Identify which cell holds the provided text, then report its (x, y) central coordinate. 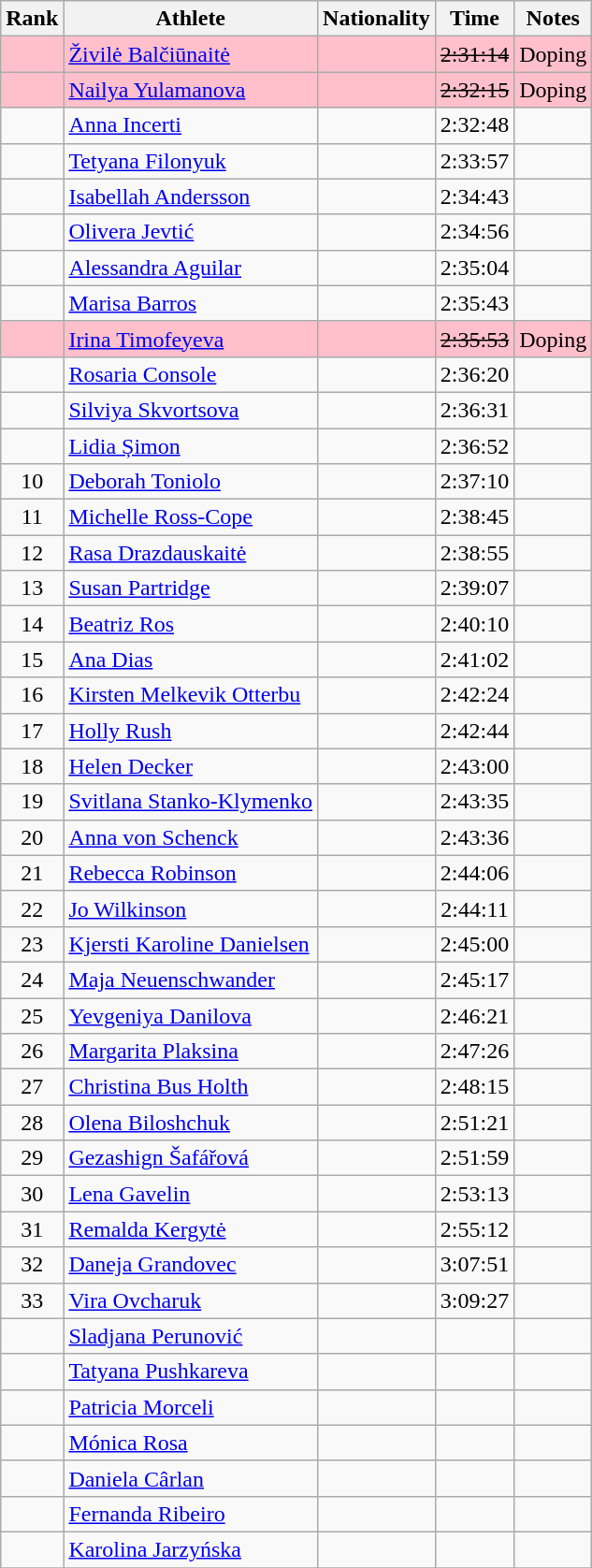
Rank (32, 19)
Silviya Skvortsova (191, 410)
Marisa Barros (191, 303)
2:43:36 (474, 837)
Beatriz Ros (191, 624)
Athlete (191, 19)
27 (32, 1087)
Alessandra Aguilar (191, 268)
30 (32, 1194)
10 (32, 482)
Michelle Ross-Cope (191, 517)
Daneja Grandovec (191, 1265)
2:34:56 (474, 232)
2:51:59 (474, 1158)
2:42:44 (474, 731)
25 (32, 1015)
2:32:15 (474, 90)
Nailya Yulamanova (191, 90)
Kirsten Melkevik Otterbu (191, 695)
Jo Wilkinson (191, 908)
2:31:14 (474, 54)
2:44:11 (474, 908)
2:40:10 (474, 624)
2:32:48 (474, 125)
Helen Decker (191, 766)
14 (32, 624)
24 (32, 980)
2:36:31 (474, 410)
Fernanda Ribeiro (191, 1514)
2:48:15 (474, 1087)
Rasa Drazdauskaitė (191, 553)
19 (32, 802)
Lena Gavelin (191, 1194)
Rosaria Console (191, 374)
Tatyana Pushkareva (191, 1372)
3:07:51 (474, 1265)
20 (32, 837)
2:34:43 (474, 196)
Nationality (377, 19)
29 (32, 1158)
2:44:06 (474, 873)
Vira Ovcharuk (191, 1300)
12 (32, 553)
22 (32, 908)
Gezashign Šafářová (191, 1158)
2:35:43 (474, 303)
Yevgeniya Danilova (191, 1015)
2:38:45 (474, 517)
26 (32, 1052)
Daniela Cârlan (191, 1478)
Margarita Plaksina (191, 1052)
Anna von Schenck (191, 837)
16 (32, 695)
2:35:53 (474, 339)
11 (32, 517)
2:45:00 (474, 944)
Svitlana Stanko-Klymenko (191, 802)
32 (32, 1265)
2:42:24 (474, 695)
Isabellah Andersson (191, 196)
2:36:52 (474, 446)
Irina Timofeyeva (191, 339)
2:53:13 (474, 1194)
Mónica Rosa (191, 1443)
2:35:04 (474, 268)
21 (32, 873)
33 (32, 1300)
Remalda Kergytė (191, 1229)
17 (32, 731)
Time (474, 19)
2:43:35 (474, 802)
Holly Rush (191, 731)
2:46:21 (474, 1015)
Notes (554, 19)
Tetyana Filonyuk (191, 161)
Rebecca Robinson (191, 873)
2:43:00 (474, 766)
Olena Biloshchuk (191, 1123)
2:38:55 (474, 553)
Ana Dias (191, 660)
31 (32, 1229)
18 (32, 766)
2:41:02 (474, 660)
13 (32, 588)
2:36:20 (474, 374)
2:51:21 (474, 1123)
Susan Partridge (191, 588)
2:37:10 (474, 482)
2:55:12 (474, 1229)
23 (32, 944)
Christina Bus Holth (191, 1087)
3:09:27 (474, 1300)
Anna Incerti (191, 125)
Patricia Morceli (191, 1407)
Živilė Balčiūnaitė (191, 54)
2:45:17 (474, 980)
2:39:07 (474, 588)
2:47:26 (474, 1052)
Maja Neuenschwander (191, 980)
Lidia Șimon (191, 446)
Karolina Jarzyńska (191, 1549)
Kjersti Karoline Danielsen (191, 944)
Deborah Toniolo (191, 482)
15 (32, 660)
2:33:57 (474, 161)
Olivera Jevtić (191, 232)
Sladjana Perunović (191, 1336)
28 (32, 1123)
